Provide the (x, y) coordinate of the cell's center where the given text is located.  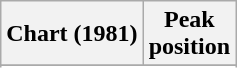
Chart (1981) (72, 34)
Peakposition (189, 34)
